Provide the [x, y] coordinate of the cell's center where the given text is located.  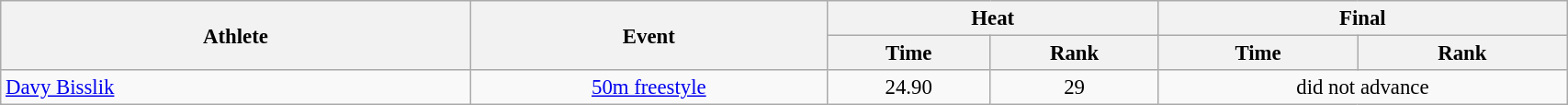
Heat [992, 18]
29 [1075, 87]
Athlete [235, 35]
50m freestyle [649, 87]
24.90 [908, 87]
Davy Bisslik [235, 87]
Event [649, 35]
did not advance [1363, 87]
Final [1363, 18]
